Capture the cell that displays the provided text and extract its (x, y) central coordinate. 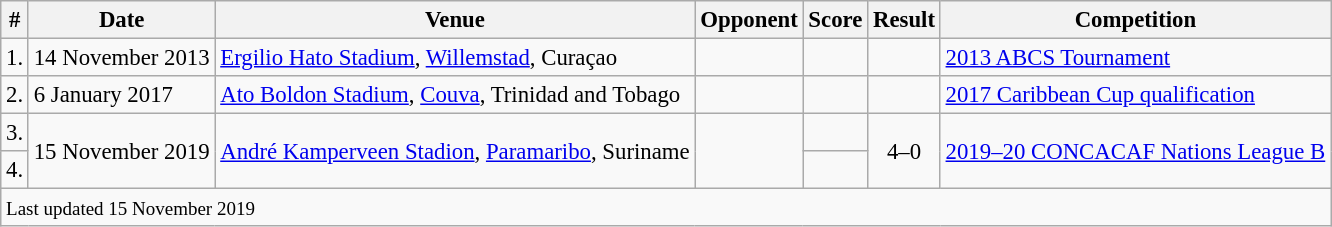
4. (15, 170)
Date (121, 20)
# (15, 20)
Competition (1135, 20)
Result (904, 20)
Ato Boldon Stadium, Couva, Trinidad and Tobago (455, 95)
Opponent (749, 20)
3. (15, 133)
4–0 (904, 152)
14 November 2013 (121, 58)
André Kamperveen Stadion, Paramaribo, Suriname (455, 152)
Last updated 15 November 2019 (666, 208)
15 November 2019 (121, 152)
2019–20 CONCACAF Nations League B (1135, 152)
2. (15, 95)
2013 ABCS Tournament (1135, 58)
Venue (455, 20)
Ergilio Hato Stadium, Willemstad, Curaçao (455, 58)
6 January 2017 (121, 95)
Score (836, 20)
1. (15, 58)
2017 Caribbean Cup qualification (1135, 95)
